For the text-containing cell, return its midpoint in [x, y] coordinate format. 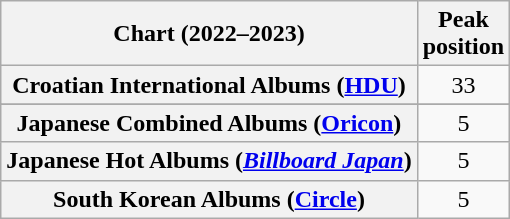
Japanese Combined Albums (Oricon) [209, 123]
South Korean Albums (Circle) [209, 199]
Chart (2022–2023) [209, 34]
Croatian International Albums (HDU) [209, 85]
Japanese Hot Albums (Billboard Japan) [209, 161]
Peakposition [463, 34]
33 [463, 85]
